Return the [x, y] coordinate for the center point of the cell that contains the specified text.  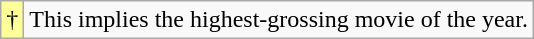
This implies the highest-grossing movie of the year. [279, 20]
† [12, 20]
